Detect which cell encompasses the target text, then output its (X, Y) center coordinate. 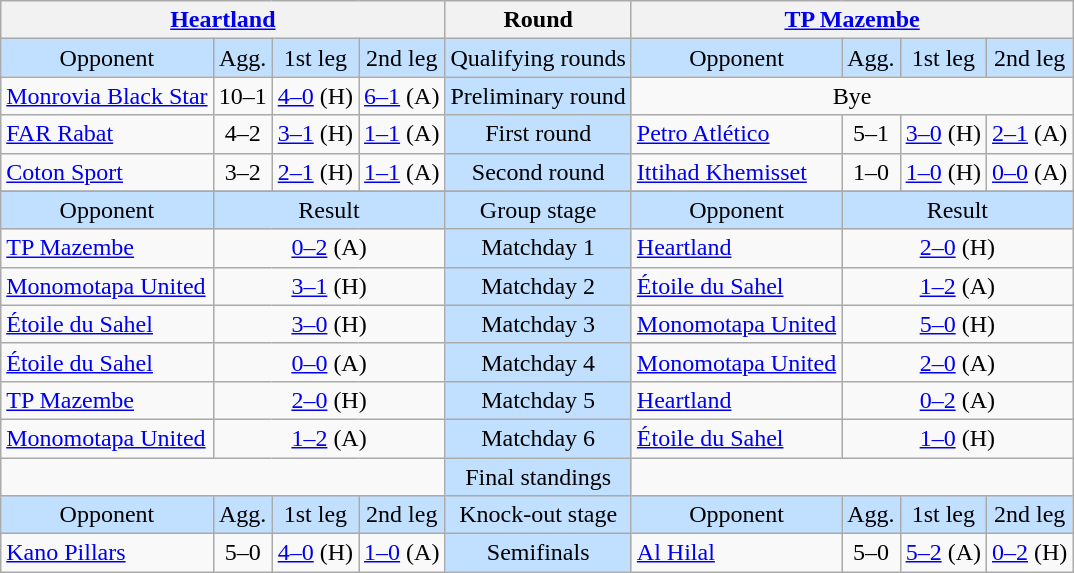
4–2 (242, 134)
Coton Sport (107, 172)
2–0 (A) (958, 362)
Matchday 6 (538, 438)
FAR Rabat (107, 134)
First round (538, 134)
Bye (852, 96)
Matchday 2 (538, 286)
6–1 (A) (402, 96)
Al Hilal (736, 553)
Monrovia Black Star (107, 96)
Qualifying rounds (538, 58)
1–0 (A) (402, 553)
5–1 (871, 134)
Kano Pillars (107, 553)
Matchday 5 (538, 400)
10–1 (242, 96)
Matchday 4 (538, 362)
Group stage (538, 210)
2–1 (A) (1030, 134)
Semifinals (538, 553)
Preliminary round (538, 96)
Matchday 1 (538, 248)
5–0 (H) (958, 324)
Second round (538, 172)
Petro Atlético (736, 134)
2–1 (H) (315, 172)
Round (538, 20)
0–2 (H) (1030, 553)
Matchday 3 (538, 324)
Final standings (538, 477)
Ittihad Khemisset (736, 172)
3–2 (242, 172)
1–0 (871, 172)
5–2 (A) (943, 553)
Knock-out stage (538, 515)
